Output the [X, Y] coordinate of the center of the cell containing the given text.  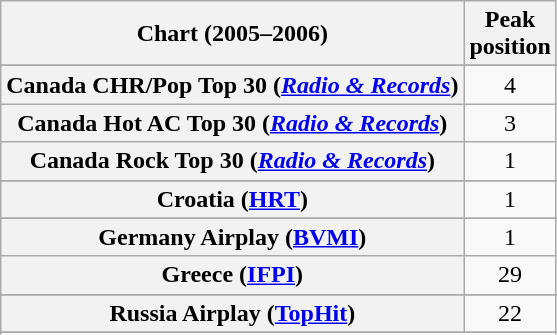
Russia Airplay (TopHit) [232, 313]
Greece (IFPI) [232, 275]
Croatia (HRT) [232, 199]
Canada Rock Top 30 (Radio & Records) [232, 161]
3 [510, 123]
Peakposition [510, 34]
Canada Hot AC Top 30 (Radio & Records) [232, 123]
22 [510, 313]
Canada CHR/Pop Top 30 (Radio & Records) [232, 85]
Chart (2005–2006) [232, 34]
4 [510, 85]
29 [510, 275]
Germany Airplay (BVMI) [232, 237]
